Identify which cell holds the provided text, then report its [X, Y] central coordinate. 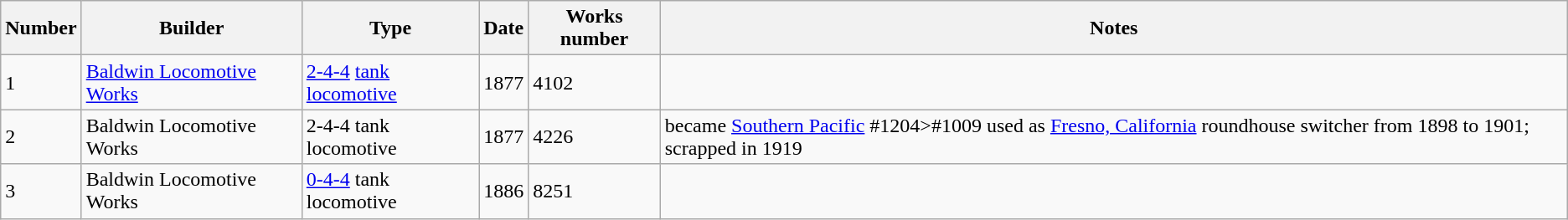
Builder [191, 28]
Number [41, 28]
1 [41, 82]
2 [41, 137]
8251 [595, 191]
Notes [1114, 28]
Type [390, 28]
became Southern Pacific #1204>#1009 used as Fresno, California roundhouse switcher from 1898 to 1901; scrapped in 1919 [1114, 137]
4226 [595, 137]
1886 [504, 191]
3 [41, 191]
Date [504, 28]
0-4-4 tank locomotive [390, 191]
Works number [595, 28]
4102 [595, 82]
